From the cell containing the given text, extract its center point as (x, y) coordinate. 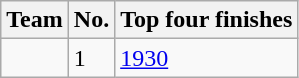
1 (91, 58)
1930 (206, 58)
Team (35, 20)
No. (91, 20)
Top four finishes (206, 20)
